Capture the cell that displays the provided text and extract its (x, y) central coordinate. 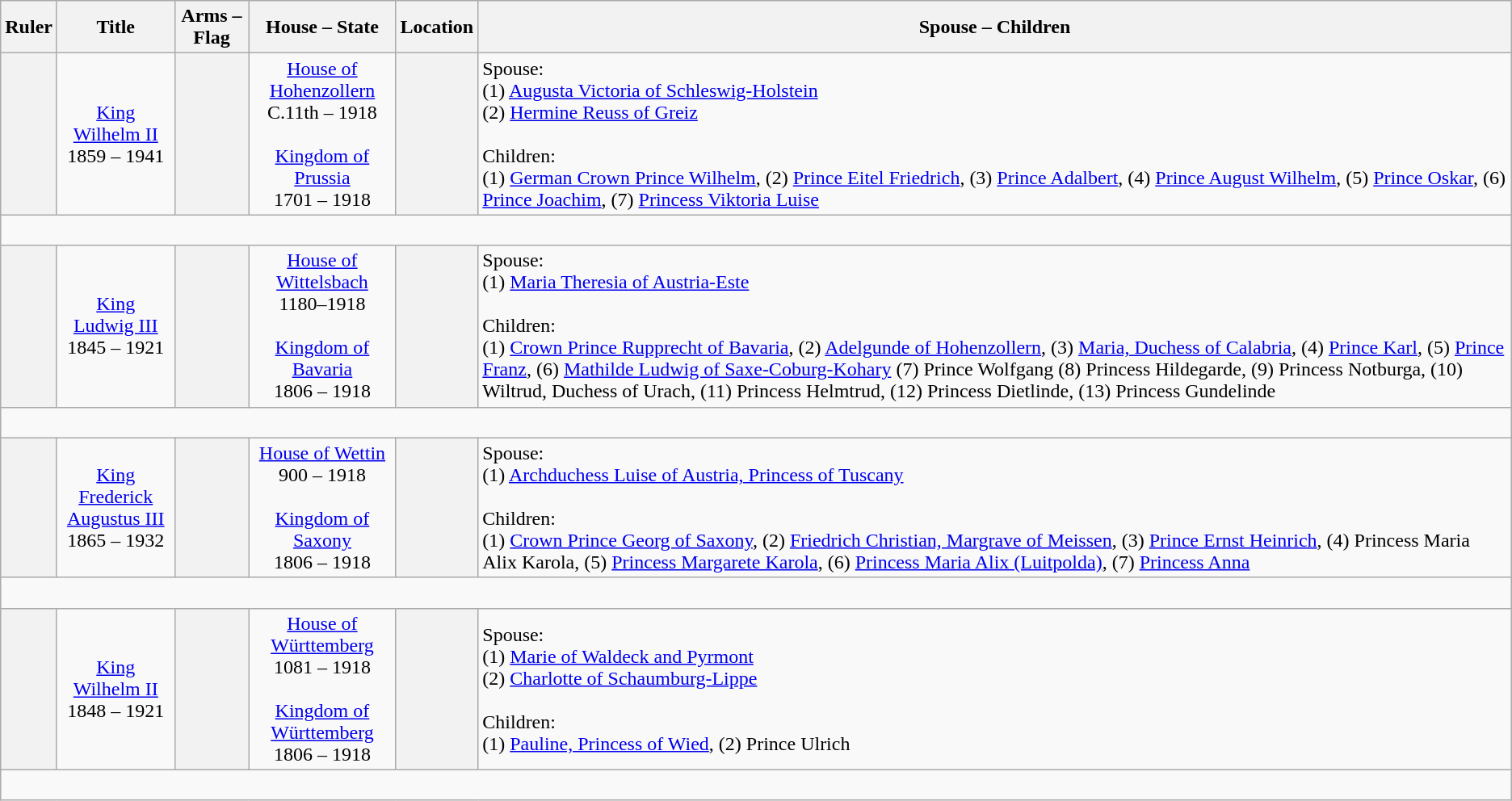
KingWilhelm II1859 – 1941 (115, 134)
House of Wettin900 – 1918Kingdom of Saxony 1806 – 1918 (322, 507)
House of HohenzollernC.11th – 1918Kingdom of Prussia1701 – 1918 (322, 134)
Title (115, 27)
House – State (322, 27)
Location (437, 27)
House of Wittelsbach1180–1918Kingdom of Bavaria1806 – 1918 (322, 326)
KingFrederick Augustus III1865 – 1932 (115, 507)
KingWilhelm II1848 – 1921 (115, 689)
Spouse:(1) Marie of Waldeck and Pyrmont(2) Charlotte of Schaumburg-LippeChildren:(1) Pauline, Princess of Wied, (2) Prince Ulrich (995, 689)
Spouse – Children (995, 27)
KingLudwig III1845 – 1921 (115, 326)
Ruler (29, 27)
Arms – Flag (212, 27)
House of Württemberg1081 – 1918Kingdom of Württemberg1806 – 1918 (322, 689)
